Search for the cell housing the specified text and yield its [x, y] center coordinate. 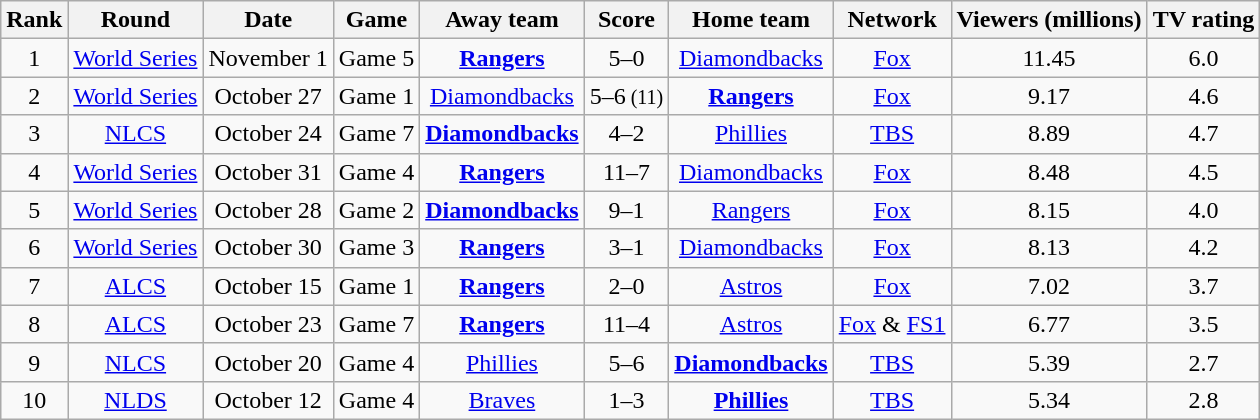
October 12 [268, 400]
10 [34, 400]
5.39 [1049, 362]
8 [34, 324]
8.15 [1049, 210]
3.7 [1204, 286]
October 24 [268, 134]
6.0 [1204, 58]
9–1 [626, 210]
5–6 (11) [626, 96]
11–4 [626, 324]
October 30 [268, 248]
4.7 [1204, 134]
Date [268, 20]
3–1 [626, 248]
October 20 [268, 362]
October 23 [268, 324]
8.89 [1049, 134]
2 [34, 96]
4–2 [626, 134]
Game 5 [376, 58]
2–0 [626, 286]
8.48 [1049, 172]
1 [34, 58]
11–7 [626, 172]
7 [34, 286]
October 15 [268, 286]
4.0 [1204, 210]
6.77 [1049, 324]
7.02 [1049, 286]
9 [34, 362]
October 27 [268, 96]
4 [34, 172]
9.17 [1049, 96]
Viewers (millions) [1049, 20]
November 1 [268, 58]
1–3 [626, 400]
NLDS [136, 400]
5–0 [626, 58]
October 31 [268, 172]
3 [34, 134]
2.7 [1204, 362]
4.5 [1204, 172]
Game 3 [376, 248]
Braves [502, 400]
Game 2 [376, 210]
11.45 [1049, 58]
6 [34, 248]
4.2 [1204, 248]
5–6 [626, 362]
5.34 [1049, 400]
Round [136, 20]
2.8 [1204, 400]
5 [34, 210]
Home team [751, 20]
TV rating [1204, 20]
4.6 [1204, 96]
3.5 [1204, 324]
Network [892, 20]
October 28 [268, 210]
8.13 [1049, 248]
Away team [502, 20]
Fox & FS1 [892, 324]
Rank [34, 20]
Score [626, 20]
Game [376, 20]
